Scan for the cell matching the given text and deliver its (X, Y) coordinate at center. 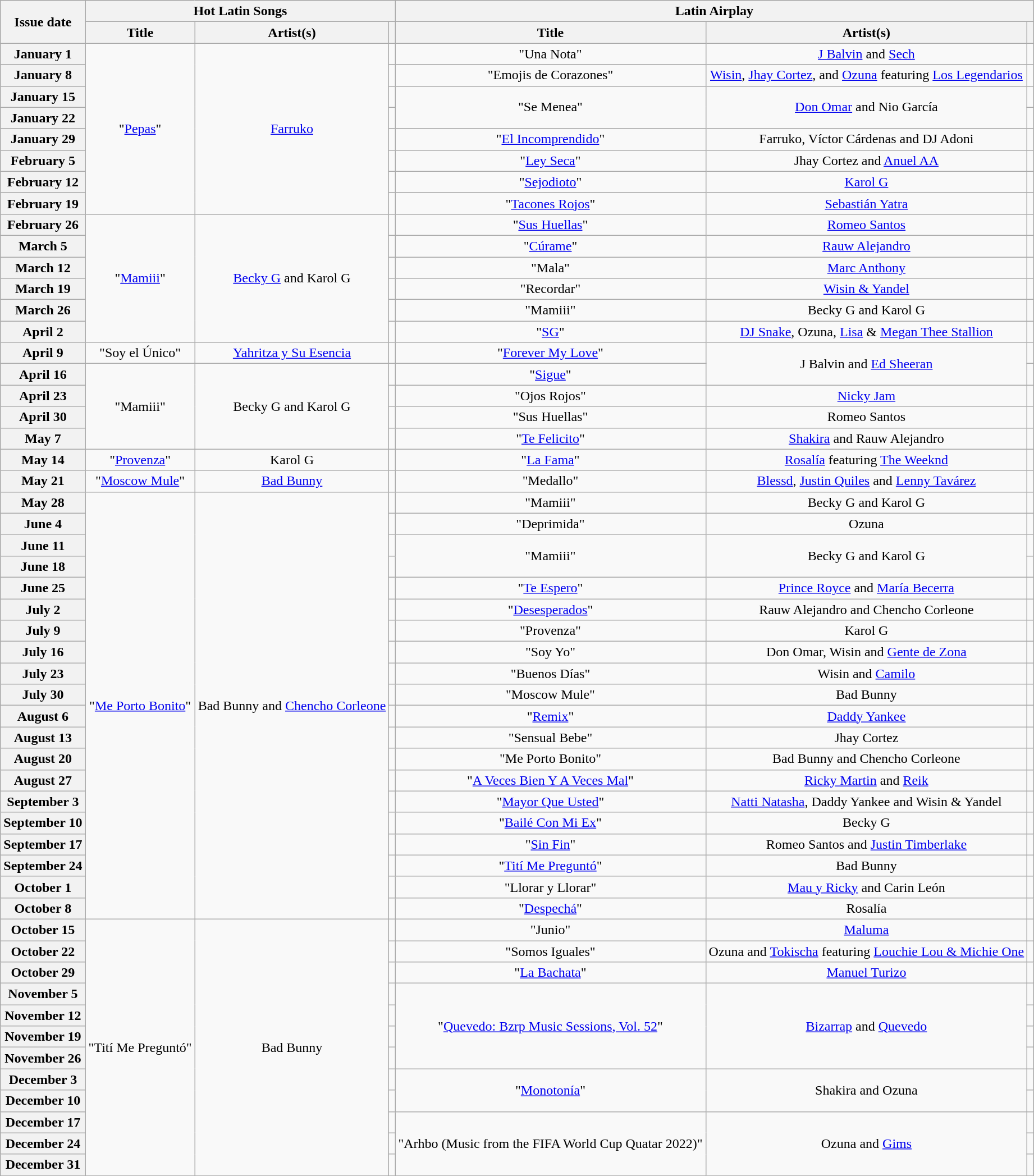
"La Bachata" (550, 973)
"Medallo" (550, 481)
J Balvin and Sech (867, 54)
"Remix" (550, 716)
"Soy el Único" (140, 353)
"Despechá" (550, 908)
September 17 (43, 844)
March 12 (43, 268)
February 5 (43, 161)
August 6 (43, 716)
March 5 (43, 246)
January 1 (43, 54)
October 22 (43, 951)
"Una Nota" (550, 54)
Shakira and Rauw Alejandro (867, 438)
"Desesperados" (550, 609)
November 5 (43, 994)
"Tacones Rojos" (550, 203)
"Sin Fin" (550, 844)
Sebastián Yatra (867, 203)
"Quevedo: Bzrp Music Sessions, Vol. 52" (550, 1026)
August 20 (43, 759)
February 19 (43, 203)
November 12 (43, 1015)
August 13 (43, 738)
October 8 (43, 908)
July 2 (43, 609)
"Buenos Días" (550, 674)
"Emojis de Corazones" (550, 75)
Blessd, Justin Quiles and Lenny Tavárez (867, 481)
June 25 (43, 588)
"Recordar" (550, 289)
May 7 (43, 438)
Hot Latin Songs (240, 11)
"Te Felicito" (550, 438)
"Mala" (550, 268)
"Junio" (550, 930)
Ozuna and Gims (867, 1143)
"Sensual Bebe" (550, 738)
Ricky Martin and Reik (867, 780)
April 2 (43, 332)
Latin Airplay (714, 11)
Farruko (292, 129)
Daddy Yankee (867, 716)
February 26 (43, 225)
Romeo Santos and Justin Timberlake (867, 844)
"Sejodioto" (550, 182)
April 30 (43, 417)
DJ Snake, Ozuna, Lisa & Megan Thee Stallion (867, 332)
June 11 (43, 545)
Rosalía featuring The Weeknd (867, 460)
Issue date (43, 22)
May 28 (43, 502)
"Te Espero" (550, 588)
Wisin & Yandel (867, 289)
"Llorar y Llorar" (550, 887)
Ozuna and Tokischa featuring Louchie Lou & Michie One (867, 951)
April 23 (43, 396)
Ozuna (867, 524)
"Ojos Rojos" (550, 396)
October 1 (43, 887)
Rauw Alejandro and Chencho Corleone (867, 609)
Yahritza y Su Esencia (292, 353)
"El Incomprendido" (550, 139)
"Arhbo (Music from the FIFA World Cup Quatar 2022)" (550, 1143)
Wisin and Camilo (867, 674)
Bizarrap and Quevedo (867, 1026)
January 29 (43, 139)
January 22 (43, 118)
November 19 (43, 1037)
March 26 (43, 310)
January 8 (43, 75)
December 31 (43, 1165)
"La Fama" (550, 460)
Jhay Cortez (867, 738)
"Se Menea" (550, 107)
December 10 (43, 1101)
October 29 (43, 973)
"Cúrame" (550, 246)
"Somos Iguales" (550, 951)
Maluma (867, 930)
"Bailé Con Mi Ex" (550, 823)
July 23 (43, 674)
Don Omar and Nio García (867, 107)
December 17 (43, 1122)
September 24 (43, 866)
Manuel Turizo (867, 973)
Wisin, Jhay Cortez, and Ozuna featuring Los Legendarios (867, 75)
September 3 (43, 802)
July 9 (43, 631)
"Monotonía" (550, 1090)
"Mayor Que Usted" (550, 802)
"Pepas" (140, 129)
Natti Natasha, Daddy Yankee and Wisin & Yandel (867, 802)
"Deprimida" (550, 524)
October 15 (43, 930)
May 21 (43, 481)
Mau y Ricky and Carin León (867, 887)
Rosalía (867, 908)
April 16 (43, 374)
Don Omar, Wisin and Gente de Zona (867, 652)
April 9 (43, 353)
Farruko, Víctor Cárdenas and DJ Adoni (867, 139)
December 3 (43, 1079)
"Sigue" (550, 374)
"Soy Yo" (550, 652)
"Ley Seca" (550, 161)
Prince Royce and María Becerra (867, 588)
J Balvin and Ed Sheeran (867, 364)
January 15 (43, 97)
Shakira and Ozuna (867, 1090)
Becky G (867, 823)
July 30 (43, 695)
"Forever My Love" (550, 353)
"A Veces Bien Y A Veces Mal" (550, 780)
July 16 (43, 652)
May 14 (43, 460)
November 26 (43, 1058)
March 19 (43, 289)
Rauw Alejandro (867, 246)
Nicky Jam (867, 396)
Jhay Cortez and Anuel AA (867, 161)
August 27 (43, 780)
December 24 (43, 1143)
September 10 (43, 823)
June 18 (43, 566)
February 12 (43, 182)
June 4 (43, 524)
Marc Anthony (867, 268)
"SG" (550, 332)
